Identify which cell holds the provided text, then report its (X, Y) central coordinate. 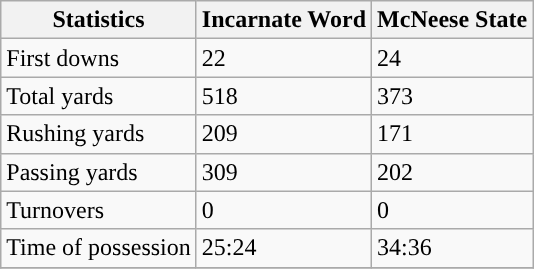
171 (452, 134)
518 (284, 96)
202 (452, 172)
Incarnate Word (284, 20)
309 (284, 172)
24 (452, 58)
209 (284, 134)
Total yards (99, 96)
Statistics (99, 20)
22 (284, 58)
McNeese State (452, 20)
373 (452, 96)
25:24 (284, 248)
Passing yards (99, 172)
Time of possession (99, 248)
Turnovers (99, 210)
34:36 (452, 248)
Rushing yards (99, 134)
First downs (99, 58)
